Locate the cell with the specified text and output its [x, y] center coordinate. 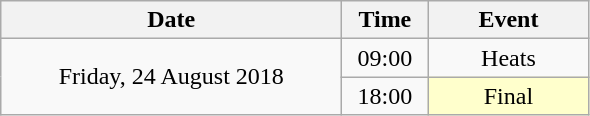
Event [508, 20]
18:00 [385, 96]
Date [172, 20]
Time [385, 20]
Final [508, 96]
Friday, 24 August 2018 [172, 77]
Heats [508, 58]
09:00 [385, 58]
